Search for the cell housing the specified text and yield its [x, y] center coordinate. 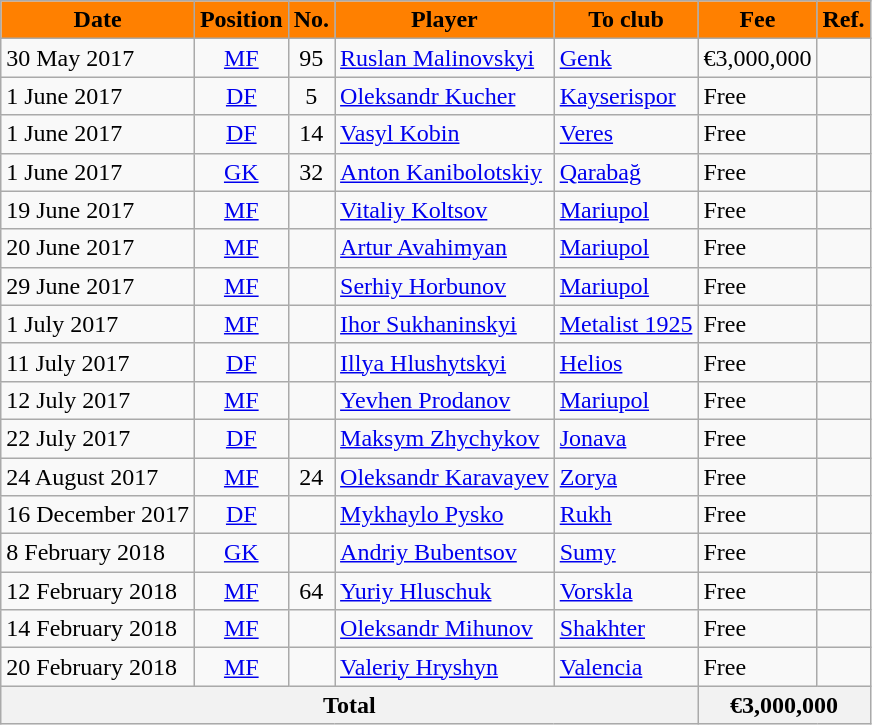
Date [98, 20]
Shakhter [626, 629]
Helios [626, 362]
20 June 2017 [98, 248]
Sumy [626, 553]
Maksym Zhychykov [445, 438]
11 July 2017 [98, 362]
20 February 2018 [98, 667]
Metalist 1925 [626, 324]
Player [445, 20]
Rukh [626, 515]
14 [311, 134]
12 July 2017 [98, 400]
12 February 2018 [98, 591]
24 August 2017 [98, 477]
Kayserispor [626, 96]
Fee [758, 20]
Yevhen Prodanov [445, 400]
Yuriy Hluschuk [445, 591]
Veres [626, 134]
1 July 2017 [98, 324]
Qarabağ [626, 172]
64 [311, 591]
Ihor Sukhaninskyi [445, 324]
To club [626, 20]
Oleksandr Karavayev [445, 477]
Andriy Bubentsov [445, 553]
22 July 2017 [98, 438]
Ref. [844, 20]
Serhiy Horbunov [445, 286]
Illya Hlushytskyi [445, 362]
Oleksandr Mihunov [445, 629]
Position [241, 20]
29 June 2017 [98, 286]
Jonava [626, 438]
95 [311, 58]
Valeriy Hryshyn [445, 667]
Genk [626, 58]
Vasyl Kobin [445, 134]
Anton Kanibolotskiy [445, 172]
24 [311, 477]
No. [311, 20]
32 [311, 172]
14 February 2018 [98, 629]
Vorskla [626, 591]
Valencia [626, 667]
Mykhaylo Pysko [445, 515]
Zorya [626, 477]
Ruslan Malinovskyi [445, 58]
30 May 2017 [98, 58]
5 [311, 96]
16 December 2017 [98, 515]
Vitaliy Koltsov [445, 210]
19 June 2017 [98, 210]
Artur Avahimyan [445, 248]
Total [350, 705]
Oleksandr Kucher [445, 96]
8 February 2018 [98, 553]
